Scan for the cell matching the given text and deliver its (x, y) coordinate at center. 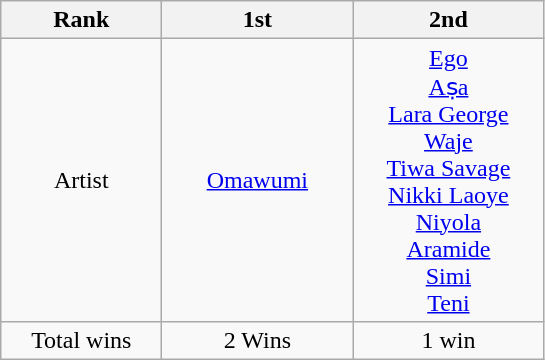
EgoAṣaLara GeorgeWajeTiwa SavageNikki LaoyeNiyolaAramideSimiTeni (448, 180)
2nd (448, 20)
2 Wins (258, 340)
Total wins (82, 340)
Rank (82, 20)
Artist (82, 180)
1 win (448, 340)
1st (258, 20)
Omawumi (258, 180)
